Scan for the cell matching the given text and deliver its [X, Y] coordinate at center. 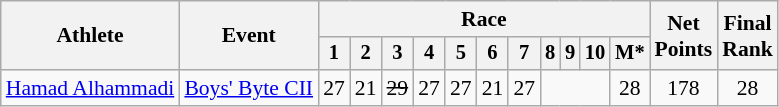
8 [550, 54]
1 [334, 54]
7 [524, 54]
Race [484, 19]
Boys' Byte CII [248, 88]
9 [570, 54]
NetPoints [684, 36]
3 [398, 54]
29 [398, 88]
2 [366, 54]
Event [248, 36]
4 [429, 54]
5 [461, 54]
Athlete [90, 36]
10 [595, 54]
M* [630, 54]
6 [493, 54]
Hamad Alhammadi [90, 88]
Final Rank [748, 36]
178 [684, 88]
